Determine the (x, y) coordinate at the center of the cell enclosing the given text.  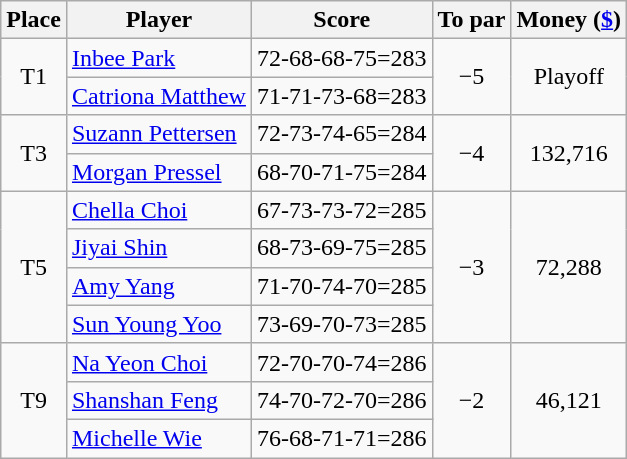
46,121 (569, 400)
76-68-71-71=286 (342, 438)
Chella Choi (158, 210)
72-68-68-75=283 (342, 58)
Player (158, 20)
67-73-73-72=285 (342, 210)
132,716 (569, 153)
Jiyai Shin (158, 248)
72-73-74-65=284 (342, 134)
68-73-69-75=285 (342, 248)
Inbee Park (158, 58)
Michelle Wie (158, 438)
To par (472, 20)
72,288 (569, 267)
Catriona Matthew (158, 96)
72-70-70-74=286 (342, 362)
68-70-71-75=284 (342, 172)
−5 (472, 77)
T1 (34, 77)
Place (34, 20)
71-71-73-68=283 (342, 96)
−4 (472, 153)
Playoff (569, 77)
Shanshan Feng (158, 400)
Na Yeon Choi (158, 362)
T3 (34, 153)
Morgan Pressel (158, 172)
71-70-74-70=285 (342, 286)
Sun Young Yoo (158, 324)
Score (342, 20)
73-69-70-73=285 (342, 324)
T9 (34, 400)
T5 (34, 267)
Amy Yang (158, 286)
74-70-72-70=286 (342, 400)
Money ($) (569, 20)
−2 (472, 400)
−3 (472, 267)
Suzann Pettersen (158, 134)
